Pinpoint the cell where the given text exists, returning its (X, Y) midpoint coordinate. 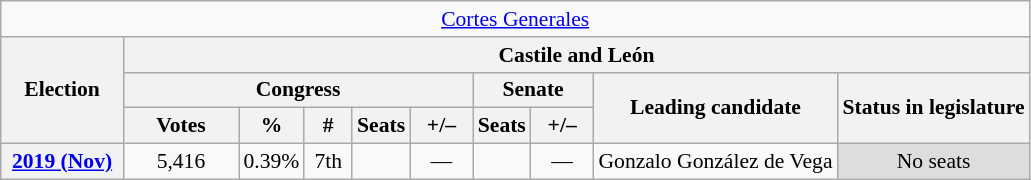
7th (328, 162)
% (271, 126)
Votes (180, 126)
No seats (934, 162)
Senate (534, 90)
Congress (298, 90)
Cortes Generales (516, 19)
0.39% (271, 162)
# (328, 126)
Castile and León (576, 55)
5,416 (180, 162)
Leading candidate (715, 108)
Election (62, 90)
Status in legislature (934, 108)
Gonzalo González de Vega (715, 162)
2019 (Nov) (62, 162)
